Detect which cell encompasses the target text, then output its [x, y] center coordinate. 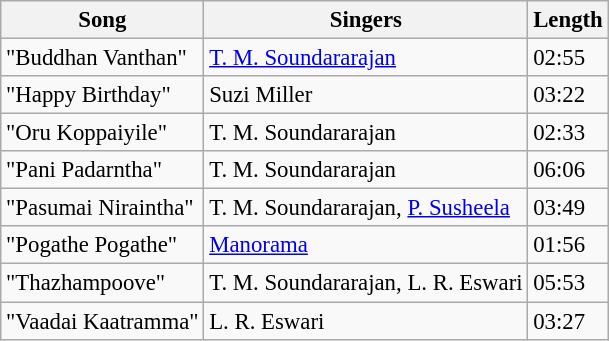
"Thazhampoove" [102, 283]
Manorama [366, 245]
02:55 [568, 58]
"Happy Birthday" [102, 95]
L. R. Eswari [366, 321]
"Pani Padarntha" [102, 170]
T. M. Soundararajan, P. Susheela [366, 208]
"Vaadai Kaatramma" [102, 321]
Length [568, 20]
05:53 [568, 283]
"Pasumai Niraintha" [102, 208]
"Pogathe Pogathe" [102, 245]
01:56 [568, 245]
03:22 [568, 95]
"Buddhan Vanthan" [102, 58]
03:27 [568, 321]
T. M. Soundararajan, L. R. Eswari [366, 283]
Song [102, 20]
Singers [366, 20]
Suzi Miller [366, 95]
"Oru Koppaiyile" [102, 133]
06:06 [568, 170]
03:49 [568, 208]
02:33 [568, 133]
